From the cell containing the given text, extract its center point as [X, Y] coordinate. 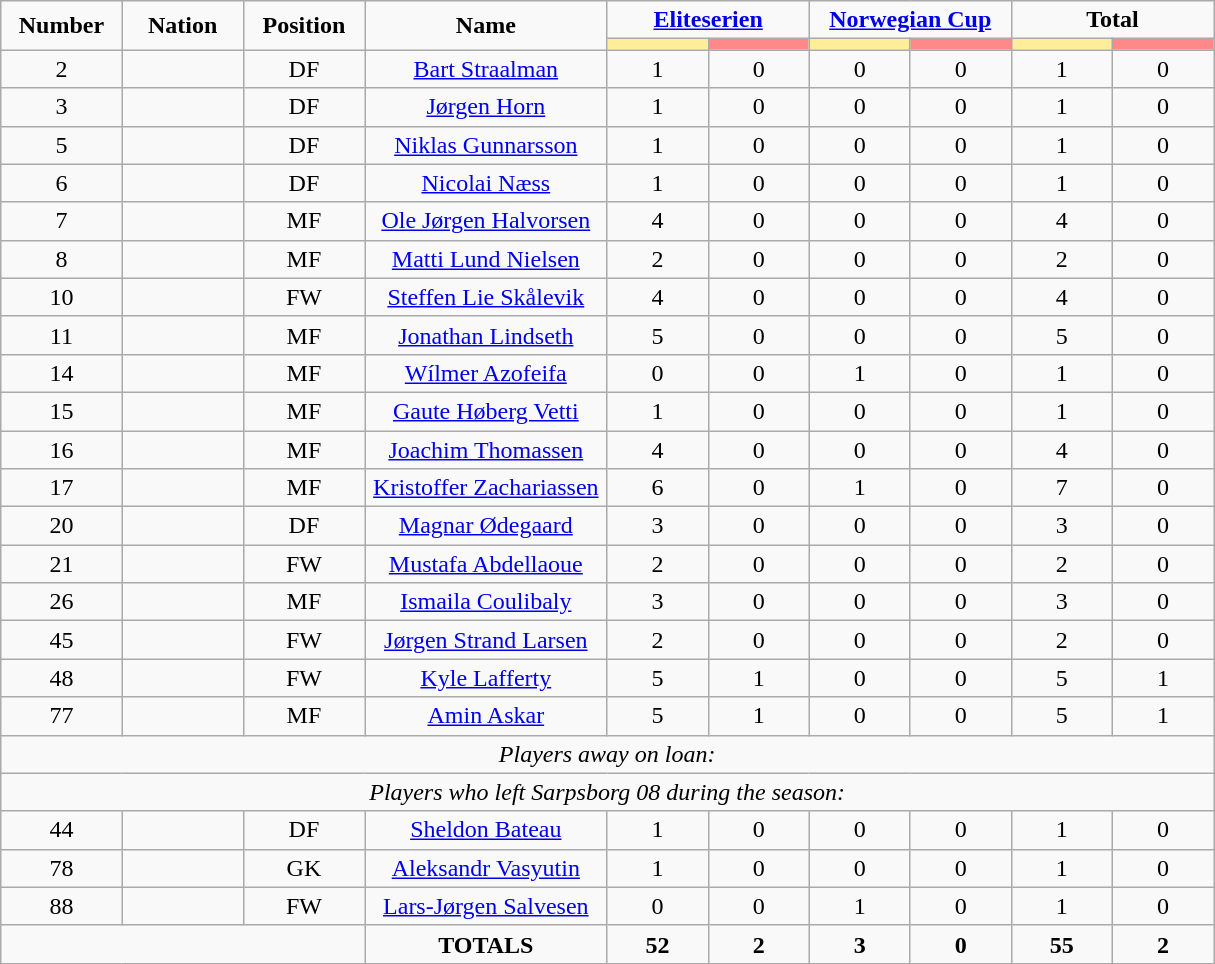
77 [62, 716]
Mustafa Abdellaoue [486, 564]
Sheldon Bateau [486, 830]
Total [1112, 20]
20 [62, 526]
Niklas Gunnarsson [486, 145]
Joachim Thomassen [486, 449]
Jørgen Strand Larsen [486, 640]
Bart Straalman [486, 69]
Ismaila Coulibaly [486, 602]
52 [658, 944]
15 [62, 411]
Eliteserien [708, 20]
Kyle Lafferty [486, 678]
Name [486, 26]
Number [62, 26]
48 [62, 678]
Kristoffer Zachariassen [486, 488]
Ole Jørgen Halvorsen [486, 221]
Magnar Ødegaard [486, 526]
Aleksandr Vasyutin [486, 868]
Norwegian Cup [910, 20]
Jørgen Horn [486, 107]
78 [62, 868]
Wílmer Azofeifa [486, 373]
TOTALS [486, 944]
Matti Lund Nielsen [486, 259]
26 [62, 602]
Gaute Høberg Vetti [486, 411]
44 [62, 830]
21 [62, 564]
16 [62, 449]
55 [1062, 944]
88 [62, 906]
Lars-Jørgen Salvesen [486, 906]
Nation [182, 26]
8 [62, 259]
14 [62, 373]
Jonathan Lindseth [486, 335]
Players away on loan: [608, 754]
Nicolai Næss [486, 183]
Players who left Sarpsborg 08 during the season: [608, 792]
Amin Askar [486, 716]
Steffen Lie Skålevik [486, 297]
10 [62, 297]
11 [62, 335]
17 [62, 488]
Position [304, 26]
GK [304, 868]
45 [62, 640]
